From the cell containing the given text, extract its center point as [X, Y] coordinate. 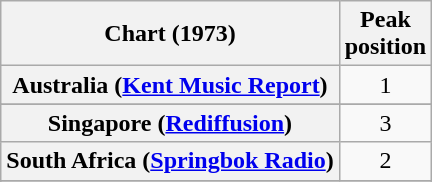
Australia (Kent Music Report) [170, 85]
1 [385, 85]
South Africa (Springbok Radio) [170, 161]
Singapore (Rediffusion) [170, 123]
2 [385, 161]
Chart (1973) [170, 34]
3 [385, 123]
Peakposition [385, 34]
